Return (x, y) of the center of cell containing provided text 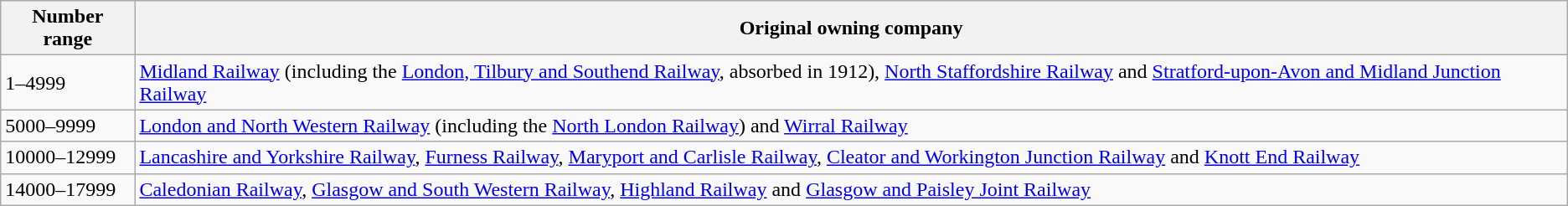
Caledonian Railway, Glasgow and South Western Railway, Highland Railway and Glasgow and Paisley Joint Railway (851, 189)
Number range (68, 28)
London and North Western Railway (including the North London Railway) and Wirral Railway (851, 126)
Lancashire and Yorkshire Railway, Furness Railway, Maryport and Carlisle Railway, Cleator and Workington Junction Railway and Knott End Railway (851, 157)
1–4999 (68, 82)
14000–17999 (68, 189)
5000–9999 (68, 126)
Original owning company (851, 28)
10000–12999 (68, 157)
